Capture the cell that displays the provided text and extract its (x, y) central coordinate. 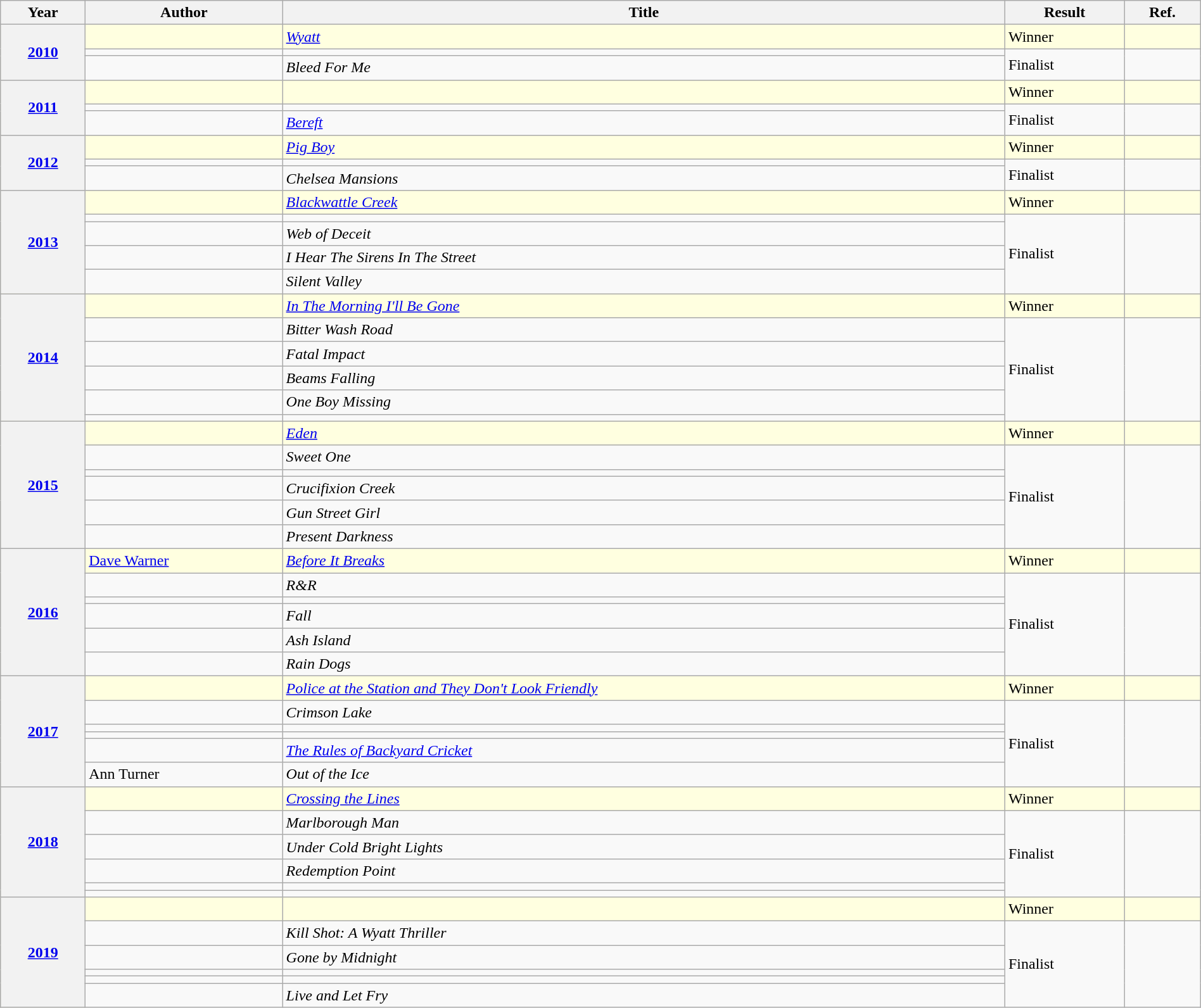
Eden (644, 433)
Crucifixion Creek (644, 488)
Fall (644, 616)
2012 (43, 162)
Bleed For Me (644, 68)
One Boy Missing (644, 402)
Gone by Midnight (644, 957)
Marlborough Man (644, 822)
Author (184, 13)
Out of the Ice (644, 774)
Gun Street Girl (644, 512)
The Rules of Backyard Cricket (644, 750)
Redemption Point (644, 871)
I Hear The Sirens In The Street (644, 258)
Before It Breaks (644, 560)
Sweet One (644, 457)
2015 (43, 485)
Present Darkness (644, 536)
Bereft (644, 123)
Kill Shot: A Wyatt Thriller (644, 933)
Police at the Station and They Don't Look Friendly (644, 688)
2018 (43, 841)
In The Morning I'll Be Gone (644, 306)
Ash Island (644, 640)
Dave Warner (184, 560)
2013 (43, 242)
Fatal Impact (644, 354)
Beams Falling (644, 378)
Title (644, 13)
Wyatt (644, 37)
Year (43, 13)
Result (1064, 13)
Rain Dogs (644, 664)
2017 (43, 731)
R&R (644, 584)
2014 (43, 357)
2010 (43, 52)
Crossing the Lines (644, 798)
Ref. (1162, 13)
2011 (43, 108)
Chelsea Mansions (644, 178)
Web of Deceit (644, 234)
Live and Let Fry (644, 995)
Ann Turner (184, 774)
Blackwattle Creek (644, 202)
Pig Boy (644, 147)
Silent Valley (644, 282)
2016 (43, 612)
Bitter Wash Road (644, 330)
2019 (43, 952)
Crimson Lake (644, 712)
Under Cold Bright Lights (644, 847)
